Detect which cell encompasses the target text, then output its [x, y] center coordinate. 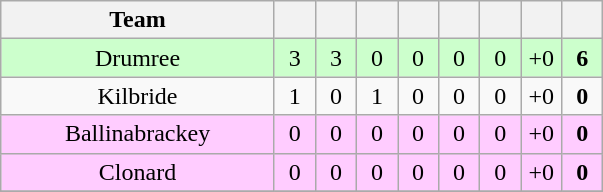
Ballinabrackey [138, 134]
Clonard [138, 172]
6 [582, 58]
Team [138, 20]
Kilbride [138, 96]
Drumree [138, 58]
